From the cell containing the given text, extract its center point as (x, y) coordinate. 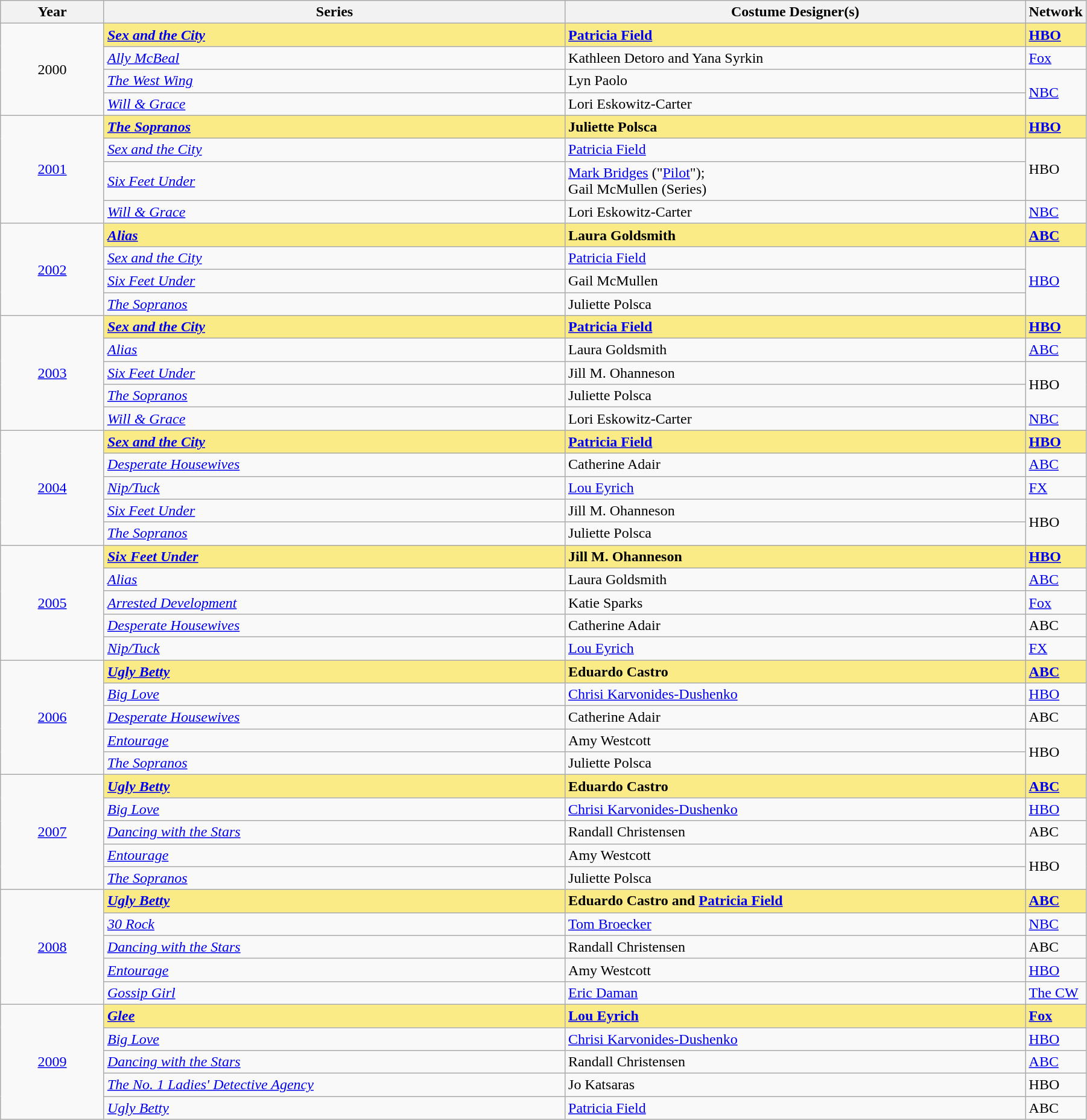
Series (334, 12)
Ally McBeal (334, 58)
2000 (52, 69)
The West Wing (334, 81)
Eric Daman (796, 993)
Glee (334, 1016)
2006 (52, 717)
Network (1056, 12)
2003 (52, 373)
2005 (52, 602)
Katie Sparks (796, 602)
Eduardo Castro and Patricia Field (796, 901)
The No. 1 Ladies' Detective Agency (334, 1085)
Tom Broecker (796, 924)
Mark Bridges ("Pilot"); Gail McMullen (Series) (796, 181)
2004 (52, 488)
2001 (52, 169)
2002 (52, 269)
Jo Katsaras (796, 1085)
Costume Designer(s) (796, 12)
30 Rock (334, 924)
Year (52, 12)
2008 (52, 947)
Gail McMullen (796, 281)
The CW (1056, 993)
2009 (52, 1061)
Arrested Development (334, 602)
Gossip Girl (334, 993)
Lyn Paolo (796, 81)
2007 (52, 832)
Kathleen Detoro and Yana Syrkin (796, 58)
